Return [x, y] of the center of cell containing provided text 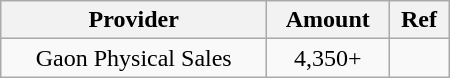
4,350+ [328, 58]
Ref [419, 20]
Gaon Physical Sales [134, 58]
Provider [134, 20]
Amount [328, 20]
